Provide the (X, Y) coordinate of the cell's center where the given text is located.  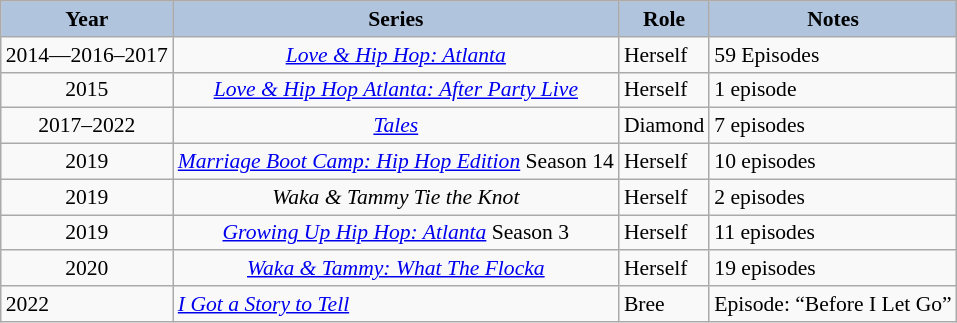
19 episodes (832, 269)
Year (87, 19)
2015 (87, 90)
2022 (87, 304)
Bree (664, 304)
2 episodes (832, 197)
Love & Hip Hop: Atlanta (396, 55)
Role (664, 19)
59 Episodes (832, 55)
Notes (832, 19)
Waka & Tammy: What The Flocka (396, 269)
11 episodes (832, 233)
Love & Hip Hop Atlanta: After Party Live (396, 90)
7 episodes (832, 126)
Marriage Boot Camp: Hip Hop Edition Season 14 (396, 162)
Episode: “Before I Let Go” (832, 304)
Series (396, 19)
Waka & Tammy Tie the Knot (396, 197)
10 episodes (832, 162)
2014—2016–2017 (87, 55)
Tales (396, 126)
Diamond (664, 126)
2017–2022 (87, 126)
I Got a Story to Tell (396, 304)
Growing Up Hip Hop: Atlanta Season 3 (396, 233)
2020 (87, 269)
1 episode (832, 90)
